Output the [X, Y] coordinate of the center of the cell containing the given text.  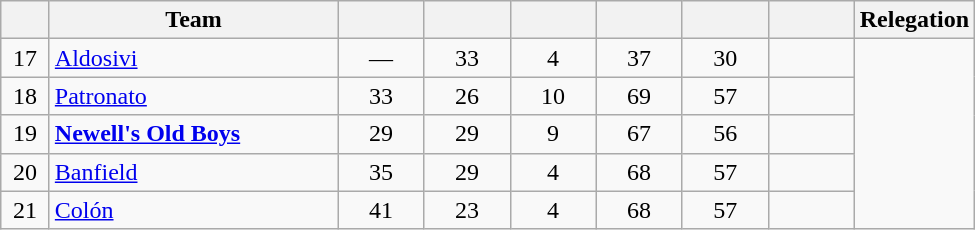
30 [725, 58]
Aldosivi [194, 58]
67 [639, 134]
21 [26, 210]
20 [26, 172]
Relegation [914, 20]
9 [553, 134]
Banfield [194, 172]
69 [639, 96]
37 [639, 58]
Colón [194, 210]
17 [26, 58]
— [381, 58]
35 [381, 172]
56 [725, 134]
Patronato [194, 96]
10 [553, 96]
Newell's Old Boys [194, 134]
19 [26, 134]
26 [467, 96]
Team [194, 20]
18 [26, 96]
41 [381, 210]
23 [467, 210]
